Extract the (X, Y) coordinate from the center of the cell holding the provided text.  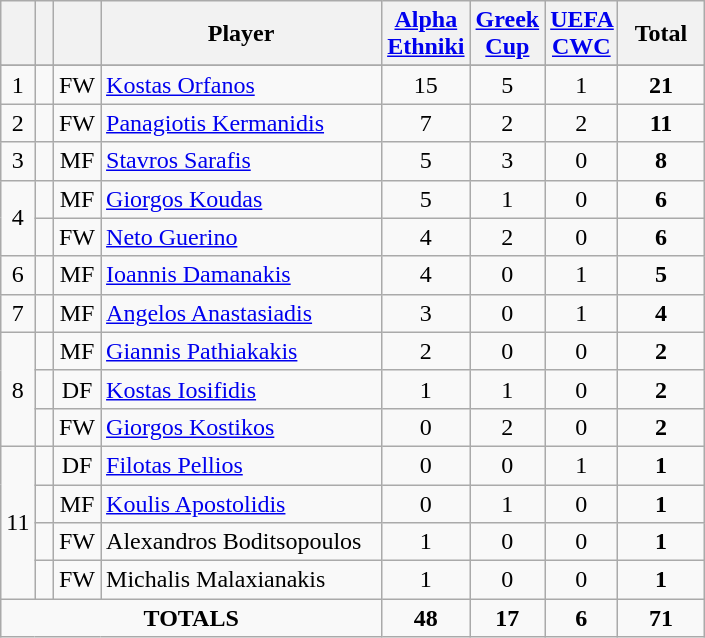
Koulis Apostolidis (242, 503)
Michalis Malaxianakis (242, 580)
Greek Cup (508, 34)
Angelos Anastasiadis (242, 313)
15 (426, 85)
Stavros Sarafis (242, 161)
TOTALS (192, 618)
Giorgos Koudas (242, 199)
Panagiotis Kermanidis (242, 123)
Giorgos Kostikos (242, 427)
21 (661, 85)
Alpha Ethniki (426, 34)
Filotas Pellios (242, 465)
Kostas Orfanos (242, 85)
48 (426, 618)
Neto Guerino (242, 237)
Ioannis Damanakis (242, 275)
Alexandros Boditsopoulos (242, 542)
Player (242, 34)
Total (661, 34)
UEFA CWC (582, 34)
17 (508, 618)
Giannis Pathiakakis (242, 351)
71 (661, 618)
Kostas Iosifidis (242, 389)
